Capture the cell that displays the provided text and extract its [x, y] central coordinate. 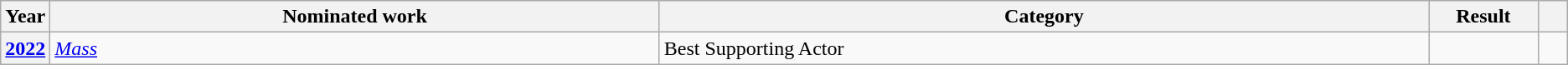
Nominated work [355, 17]
Best Supporting Actor [1044, 48]
Result [1484, 17]
Category [1044, 17]
2022 [25, 48]
Year [25, 17]
Mass [355, 48]
